From the cell containing the given text, extract its center point as [X, Y] coordinate. 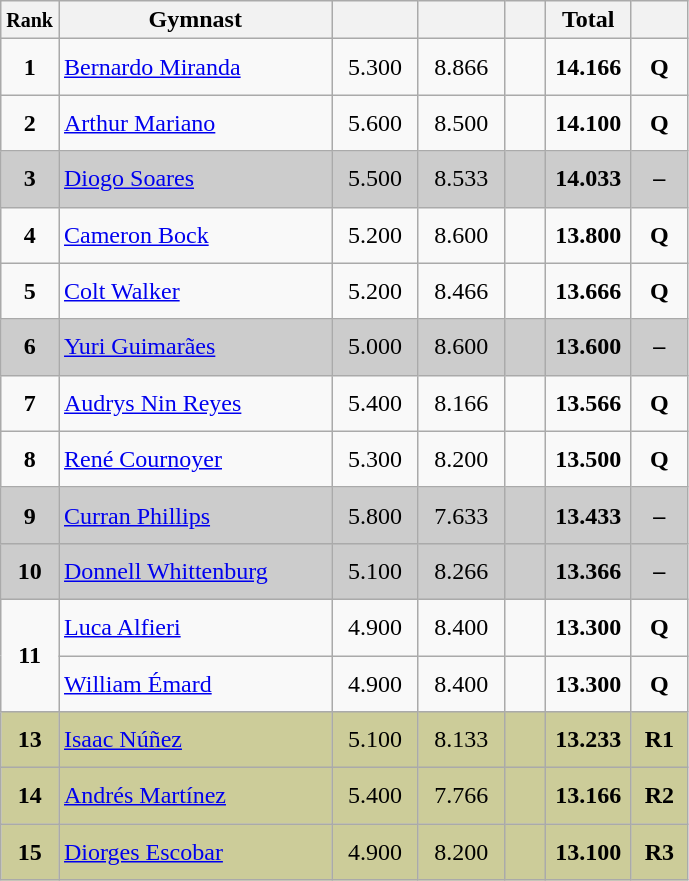
10 [30, 571]
Andrés Martínez [195, 796]
Gymnast [195, 20]
7.766 [461, 796]
R3 [659, 852]
1 [30, 67]
9 [30, 515]
Diorges Escobar [195, 852]
5.800 [375, 515]
13.800 [588, 235]
Curran Phillips [195, 515]
Audrys Nin Reyes [195, 403]
8.466 [461, 291]
5 [30, 291]
Isaac Núñez [195, 740]
2 [30, 123]
8 [30, 459]
Bernardo Miranda [195, 67]
Total [588, 20]
7.633 [461, 515]
11 [30, 655]
Luca Alfieri [195, 627]
14.033 [588, 179]
13.100 [588, 852]
Arthur Mariano [195, 123]
8.866 [461, 67]
8.500 [461, 123]
13.566 [588, 403]
5.000 [375, 347]
René Cournoyer [195, 459]
13.500 [588, 459]
5.600 [375, 123]
Cameron Bock [195, 235]
R1 [659, 740]
8.166 [461, 403]
13 [30, 740]
13.366 [588, 571]
13.433 [588, 515]
14.166 [588, 67]
4 [30, 235]
Rank [30, 20]
8.133 [461, 740]
13.666 [588, 291]
6 [30, 347]
7 [30, 403]
Yuri Guimarães [195, 347]
8.266 [461, 571]
3 [30, 179]
13.233 [588, 740]
Colt Walker [195, 291]
15 [30, 852]
14 [30, 796]
13.166 [588, 796]
R2 [659, 796]
13.600 [588, 347]
William Émard [195, 684]
Diogo Soares [195, 179]
Donnell Whittenburg [195, 571]
8.533 [461, 179]
5.500 [375, 179]
14.100 [588, 123]
